Determine the (X, Y) coordinate at the center of the cell enclosing the given text.  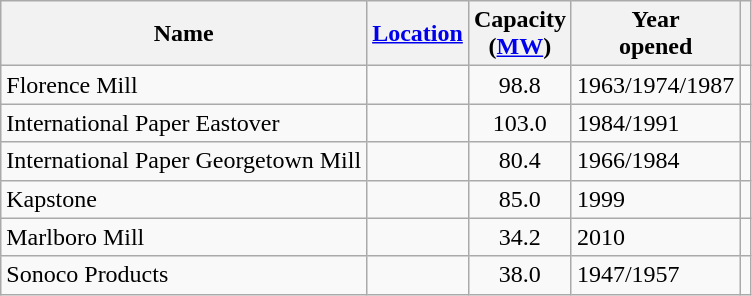
Name (184, 34)
1999 (655, 199)
38.0 (520, 275)
Capacity(MW) (520, 34)
1966/1984 (655, 161)
1963/1974/1987 (655, 85)
Location (418, 34)
2010 (655, 237)
Marlboro Mill (184, 237)
Kapstone (184, 199)
1984/1991 (655, 123)
85.0 (520, 199)
80.4 (520, 161)
Sonoco Products (184, 275)
Florence Mill (184, 85)
103.0 (520, 123)
1947/1957 (655, 275)
Yearopened (655, 34)
International Paper Georgetown Mill (184, 161)
98.8 (520, 85)
34.2 (520, 237)
International Paper Eastover (184, 123)
